Locate the cell with the specified text and output its [X, Y] center coordinate. 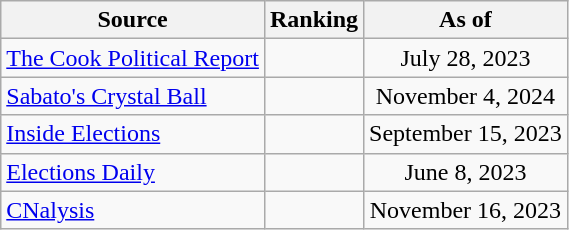
As of [466, 20]
July 28, 2023 [466, 58]
CNalysis [133, 210]
Inside Elections [133, 134]
Source [133, 20]
September 15, 2023 [466, 134]
Elections Daily [133, 172]
Sabato's Crystal Ball [133, 96]
Ranking [314, 20]
November 4, 2024 [466, 96]
The Cook Political Report [133, 58]
November 16, 2023 [466, 210]
June 8, 2023 [466, 172]
